Locate the cell with the specified text and output its [x, y] center coordinate. 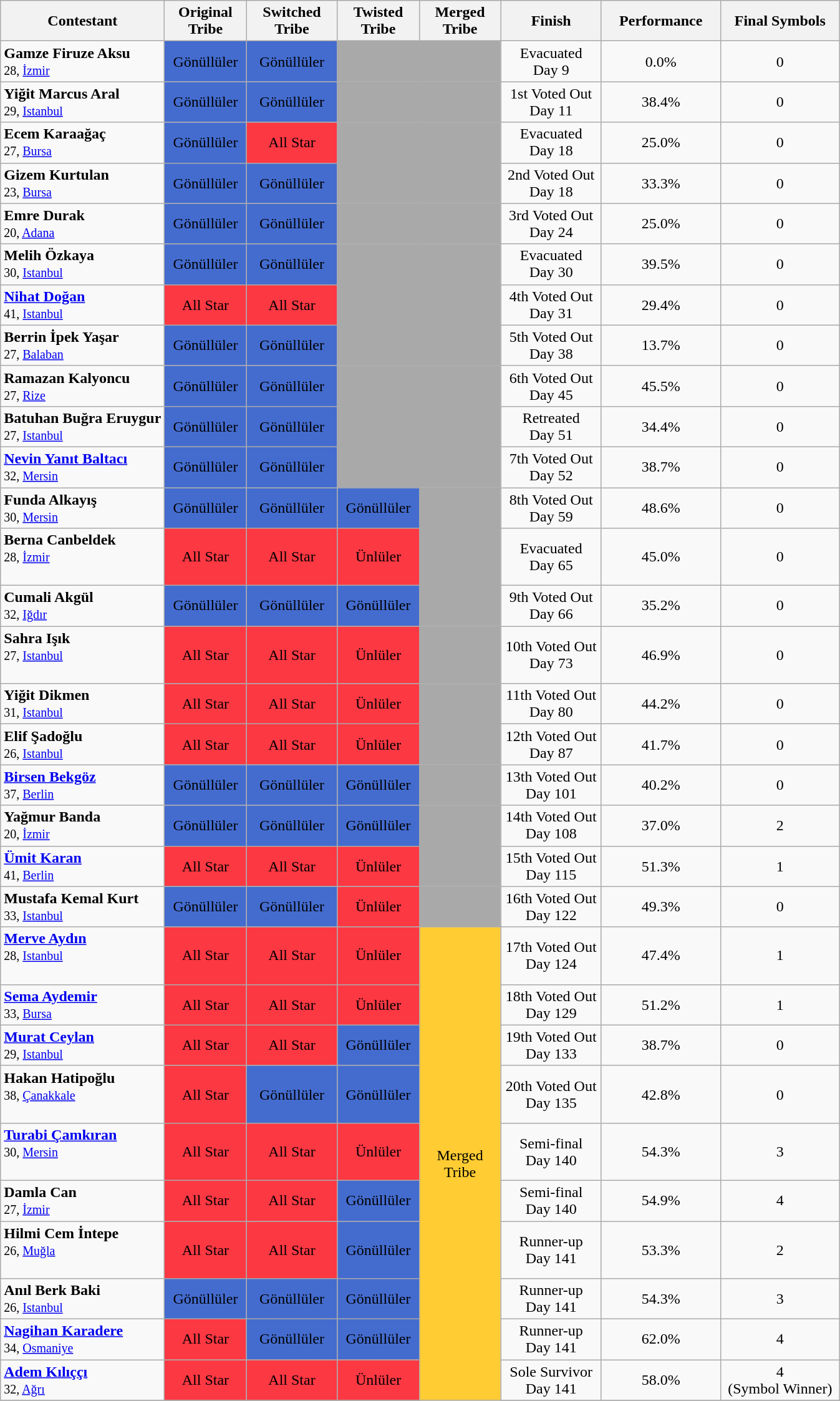
6th Voted Out Day 45 [551, 385]
16th Voted Out Day 122 [551, 907]
Merve Aydın28, Istanbul [82, 956]
Emre Durak20, Adana [82, 223]
Melih Özkaya30, Istanbul [82, 264]
Batuhan Buğra Eruygur27, Istanbul [82, 427]
Nagihan Karadere34, Osmaniye [82, 1340]
10th Voted Out Day 73 [551, 655]
Funda Alkayış30, Mersin [82, 508]
Nihat Doğan41, Istanbul [82, 304]
4(Symbol Winner) [780, 1380]
39.5% [661, 264]
34.4% [661, 427]
Adem Kılıççı32, Ağrı [82, 1380]
54.9% [661, 1200]
Evacuated Day 30 [551, 264]
Cumali Akgül32, Iğdır [82, 606]
46.9% [661, 655]
Performance [661, 21]
Sahra Işık27, Istanbul [82, 655]
0.0% [661, 61]
11th Voted Out Day 80 [551, 704]
Ecem Karaağaç27, Bursa [82, 142]
Berrin İpek Yaşar27, Balaban [82, 346]
13.7% [661, 346]
40.2% [661, 785]
44.2% [661, 704]
Hakan Hatipoğlu38, Çanakkale [82, 1094]
Finish [551, 21]
48.6% [661, 508]
Original Tribe [206, 21]
35.2% [661, 606]
29.4% [661, 304]
4th Voted Out Day 31 [551, 304]
EvacuatedDay 18 [551, 142]
47.4% [661, 956]
58.0% [661, 1380]
Gamze Firuze Aksu28, İzmir [82, 61]
51.3% [661, 866]
17th Voted Out Day 124 [551, 956]
45.0% [661, 557]
Gizem Kurtulan23, Bursa [82, 183]
42.8% [661, 1094]
Final Symbols [780, 21]
Birsen Bekgöz37, Berlin [82, 785]
13th Voted Out Day 101 [551, 785]
5th Voted Out Day 38 [551, 346]
Nevin Yanıt Baltacı32, Mersin [82, 467]
Switched Tribe [292, 21]
37.0% [661, 826]
49.3% [661, 907]
15th Voted Out Day 115 [551, 866]
51.2% [661, 1004]
8th Voted Out Day 59 [551, 508]
Hilmi Cem İntepe26, Muğla [82, 1250]
Sole Survivor Day 141 [551, 1380]
Yağmur Banda20, İzmir [82, 826]
Ümit Karan41, Berlin [82, 866]
Retreated Day 51 [551, 427]
EvacuatedDay 65 [551, 557]
Anıl Berk Baki26, Istanbul [82, 1299]
Contestant [82, 21]
45.5% [661, 385]
EvacuatedDay 9 [551, 61]
Mustafa Kemal Kurt33, Istanbul [82, 907]
Twisted Tribe [378, 21]
3rd Voted OutDay 24 [551, 223]
Ramazan Kalyoncu27, Rize [82, 385]
14th Voted Out Day 108 [551, 826]
38.4% [661, 102]
33.3% [661, 183]
2nd Voted OutDay 18 [551, 183]
20th Voted Out Day 135 [551, 1094]
Berna Canbeldek28, İzmir [82, 557]
Damla Can27, İzmir [82, 1200]
1st Voted OutDay 11 [551, 102]
Yiğit Marcus Aral29, Istanbul [82, 102]
12th Voted Out Day 87 [551, 745]
7th Voted Out Day 52 [551, 467]
Yiğit Dikmen31, Istanbul [82, 704]
53.3% [661, 1250]
Murat Ceylan 29, Istanbul [82, 1045]
62.0% [661, 1340]
Sema Aydemir33, Bursa [82, 1004]
19th Voted Out Day 133 [551, 1045]
41.7% [661, 745]
Elif Şadoğlu26, Istanbul [82, 745]
18th Voted Out Day 129 [551, 1004]
9th Voted Out Day 66 [551, 606]
Turabi Çamkıran30, Mersin [82, 1151]
